For the text-containing cell, return its midpoint in [x, y] coordinate format. 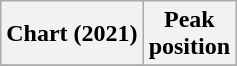
Peakposition [189, 34]
Chart (2021) [72, 34]
